Identify which cell holds the provided text, then report its (x, y) central coordinate. 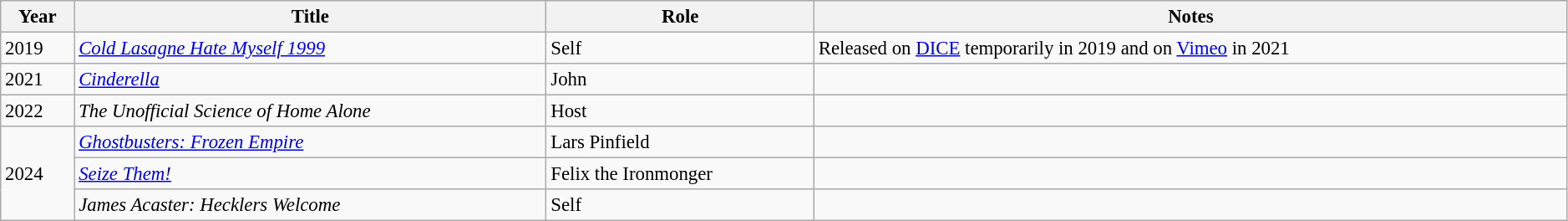
Title (311, 17)
Role (680, 17)
Notes (1190, 17)
Seize Them! (311, 174)
2021 (38, 80)
Felix the Ironmonger (680, 174)
The Unofficial Science of Home Alone (311, 111)
2022 (38, 111)
Lars Pinfield (680, 142)
Host (680, 111)
Year (38, 17)
2019 (38, 49)
John (680, 80)
Cinderella (311, 80)
2024 (38, 174)
James Acaster: Hecklers Welcome (311, 205)
Released on DICE temporarily in 2019 and on Vimeo in 2021 (1190, 49)
Ghostbusters: Frozen Empire (311, 142)
Cold Lasagne Hate Myself 1999 (311, 49)
